Output the [X, Y] coordinate of the center of the cell containing the given text.  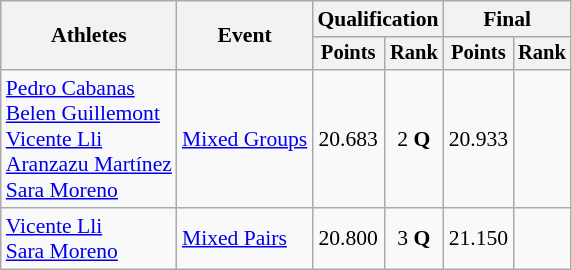
Athletes [89, 36]
Event [244, 36]
20.933 [478, 139]
20.800 [348, 238]
Pedro CabanasBelen GuillemontVicente LliAranzazu MartínezSara Moreno [89, 139]
Vicente LliSara Moreno [89, 238]
Mixed Groups [244, 139]
21.150 [478, 238]
20.683 [348, 139]
2 Q [414, 139]
Qualification [378, 19]
Mixed Pairs [244, 238]
Final [508, 19]
3 Q [414, 238]
